Find where the given text appears and provide that cell's center as (X, Y) coordinate. 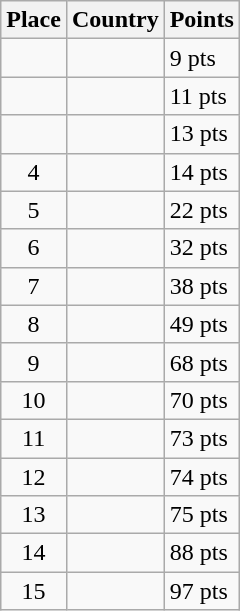
11 pts (202, 96)
Country (115, 20)
14 pts (202, 172)
22 pts (202, 210)
32 pts (202, 248)
38 pts (202, 286)
5 (34, 210)
97 pts (202, 591)
14 (34, 553)
Place (34, 20)
8 (34, 324)
12 (34, 477)
70 pts (202, 400)
7 (34, 286)
73 pts (202, 438)
6 (34, 248)
9 pts (202, 58)
10 (34, 400)
88 pts (202, 553)
Points (202, 20)
9 (34, 362)
68 pts (202, 362)
75 pts (202, 515)
13 (34, 515)
74 pts (202, 477)
49 pts (202, 324)
13 pts (202, 134)
4 (34, 172)
15 (34, 591)
11 (34, 438)
